Scan for the cell matching the given text and deliver its [x, y] coordinate at center. 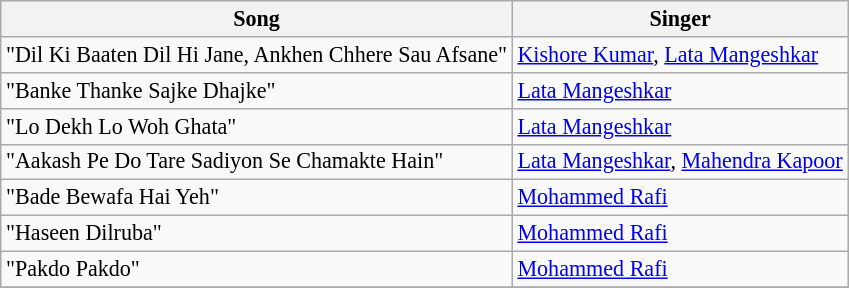
"Banke Thanke Sajke Dhajke" [257, 90]
"Pakdo Pakdo" [257, 269]
Singer [680, 18]
"Bade Bewafa Hai Yeh" [257, 198]
"Haseen Dilruba" [257, 233]
"Dil Ki Baaten Dil Hi Jane, Ankhen Chhere Sau Afsane" [257, 54]
Lata Mangeshkar, Mahendra Kapoor [680, 162]
"Aakash Pe Do Tare Sadiyon Se Chamakte Hain" [257, 162]
"Lo Dekh Lo Woh Ghata" [257, 126]
Song [257, 18]
Kishore Kumar, Lata Mangeshkar [680, 54]
